Identify which cell holds the provided text, then report its [x, y] central coordinate. 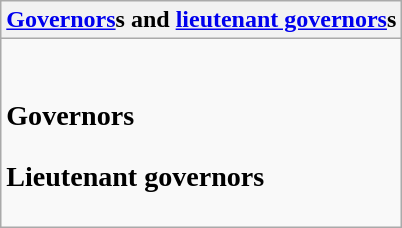
GovernorsLieutenant governors [202, 133]
Governorss and lieutenant governorss [202, 20]
